Search for the cell housing the specified text and yield its (x, y) center coordinate. 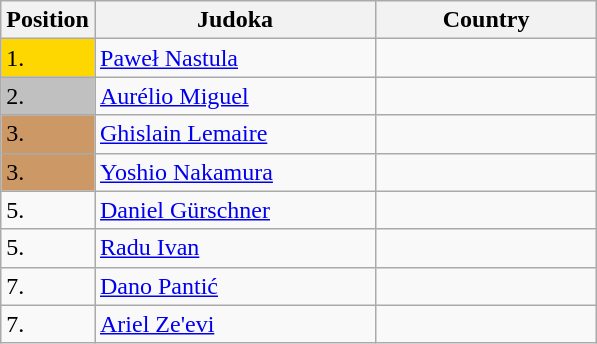
Aurélio Miguel (234, 96)
Yoshio Nakamura (234, 172)
1. (48, 58)
Dano Pantić (234, 286)
Daniel Gürschner (234, 210)
Judoka (234, 20)
Country (486, 20)
Position (48, 20)
2. (48, 96)
Ghislain Lemaire (234, 134)
Radu Ivan (234, 248)
Ariel Ze'evi (234, 324)
Paweł Nastula (234, 58)
